For the text-containing cell, return its midpoint in [x, y] coordinate format. 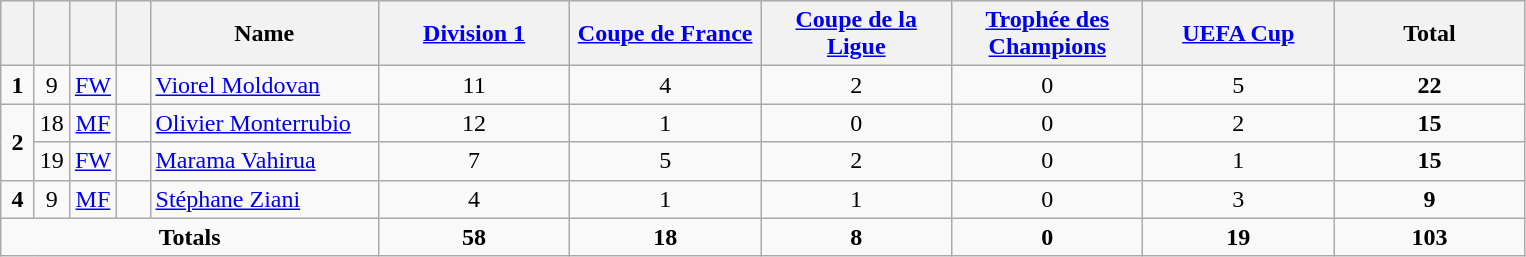
Division 1 [474, 34]
58 [474, 237]
Viorel Moldovan [264, 85]
Name [264, 34]
Coupe de la Ligue [856, 34]
7 [474, 161]
Stéphane Ziani [264, 199]
Trophée des Champions [1048, 34]
Total [1430, 34]
3 [1238, 199]
Coupe de France [666, 34]
Totals [190, 237]
12 [474, 123]
8 [856, 237]
11 [474, 85]
Marama Vahirua [264, 161]
103 [1430, 237]
UEFA Cup [1238, 34]
22 [1430, 85]
Olivier Monterrubio [264, 123]
